From the cell containing the given text, extract its center point as (x, y) coordinate. 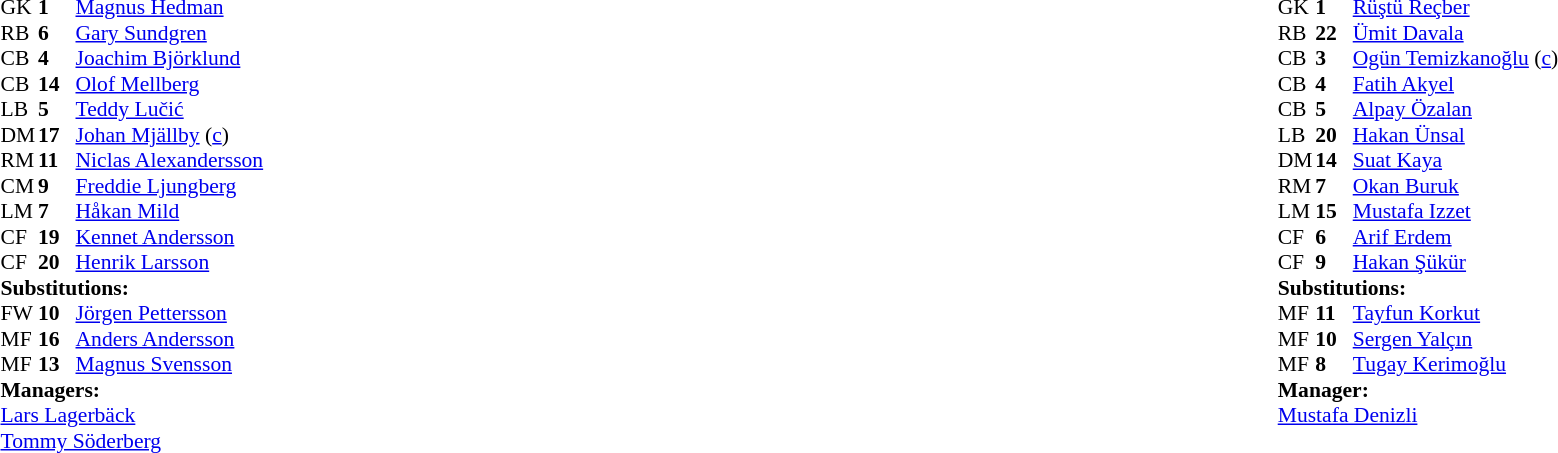
13 (57, 365)
CM (19, 186)
17 (57, 135)
Substitutions: (132, 288)
Niclas Alexandersson (170, 161)
Freddie Ljungberg (170, 186)
FW (19, 313)
15 (1334, 211)
Henrik Larsson (170, 263)
Lars LagerbäckTommy Söderberg (132, 428)
8 (1334, 365)
19 (57, 237)
Gary Sundgren (170, 33)
Jörgen Pettersson (170, 313)
Managers: (132, 390)
Johan Mjällby (c) (170, 135)
3 (1334, 59)
16 (57, 339)
Magnus Svensson (170, 365)
Håkan Mild (170, 211)
Anders Andersson (170, 339)
Kennet Andersson (170, 237)
Olof Mellberg (170, 84)
22 (1334, 33)
Teddy Lučić (170, 109)
Joachim Björklund (170, 59)
